Scan for the cell matching the given text and deliver its [X, Y] coordinate at center. 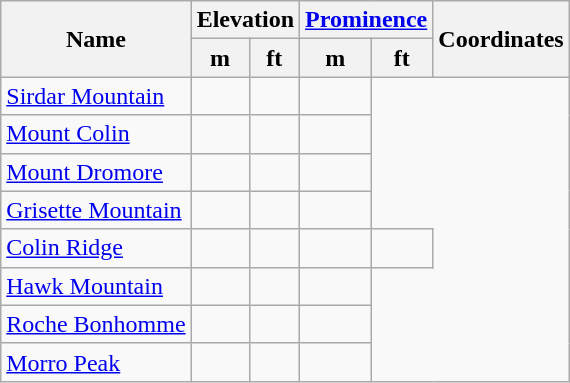
Coordinates [501, 39]
Roche Bonhomme [96, 324]
Morro Peak [96, 362]
Hawk Mountain [96, 286]
Mount Dromore [96, 172]
Prominence [366, 20]
Sirdar Mountain [96, 96]
Elevation [245, 20]
Mount Colin [96, 134]
Name [96, 39]
Colin Ridge [96, 248]
Grisette Mountain [96, 210]
